Determine the (X, Y) coordinate at the center of the cell enclosing the given text.  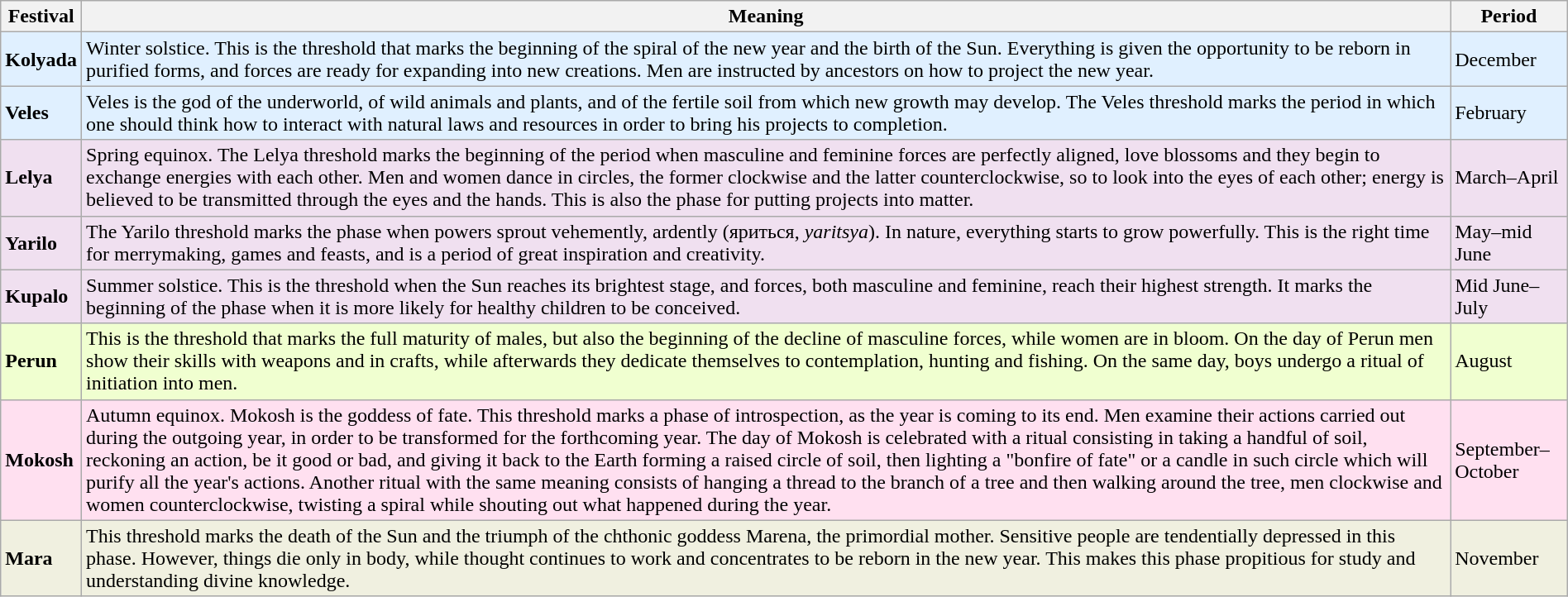
Meaning (766, 17)
Kupalo (41, 296)
Lelya (41, 178)
Veles (41, 112)
August (1509, 361)
Perun (41, 361)
May–mid June (1509, 243)
February (1509, 112)
Mid June–July (1509, 296)
December (1509, 60)
Mara (41, 558)
Festival (41, 17)
March–April (1509, 178)
November (1509, 558)
Mokosh (41, 460)
Kolyada (41, 60)
Period (1509, 17)
Yarilo (41, 243)
September–October (1509, 460)
